Search for the cell housing the specified text and yield its [x, y] center coordinate. 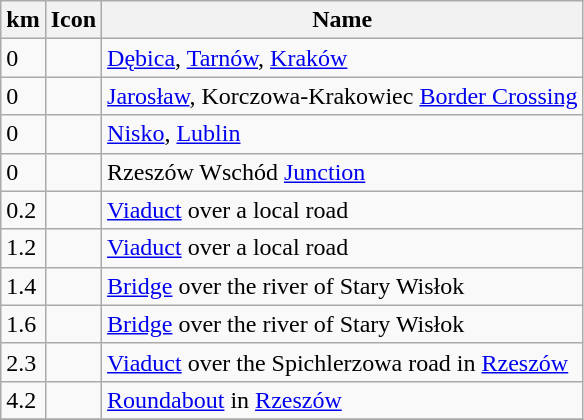
Viaduct over the Spichlerzowa road in Rzeszów [342, 362]
Icon [73, 20]
Jarosław, Korczowa-Krakowiec Border Crossing [342, 96]
1.2 [23, 248]
2.3 [23, 362]
Dębica, Tarnów, Kraków [342, 58]
Name [342, 20]
Roundabout in Rzeszów [342, 400]
1.4 [23, 286]
0.2 [23, 210]
Nisko, Lublin [342, 134]
4.2 [23, 400]
1.6 [23, 324]
km [23, 20]
Rzeszów Wschód Junction [342, 172]
